Return the [x, y] coordinate for the center point of the cell that contains the specified text.  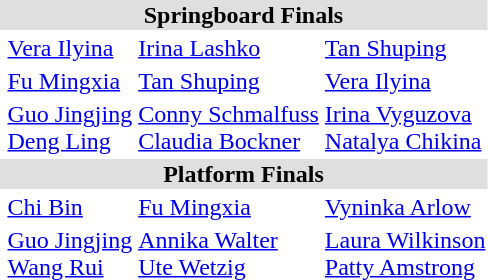
Platform Finals [244, 174]
Guo JingjingDeng Ling [70, 128]
Chi Bin [70, 207]
Irina Lashko [229, 48]
Irina VyguzovaNatalya Chikina [405, 128]
Conny SchmalfussClaudia Bockner [229, 128]
Vyninka Arlow [405, 207]
Springboard Finals [244, 15]
